For the text-containing cell, return its midpoint in (X, Y) coordinate format. 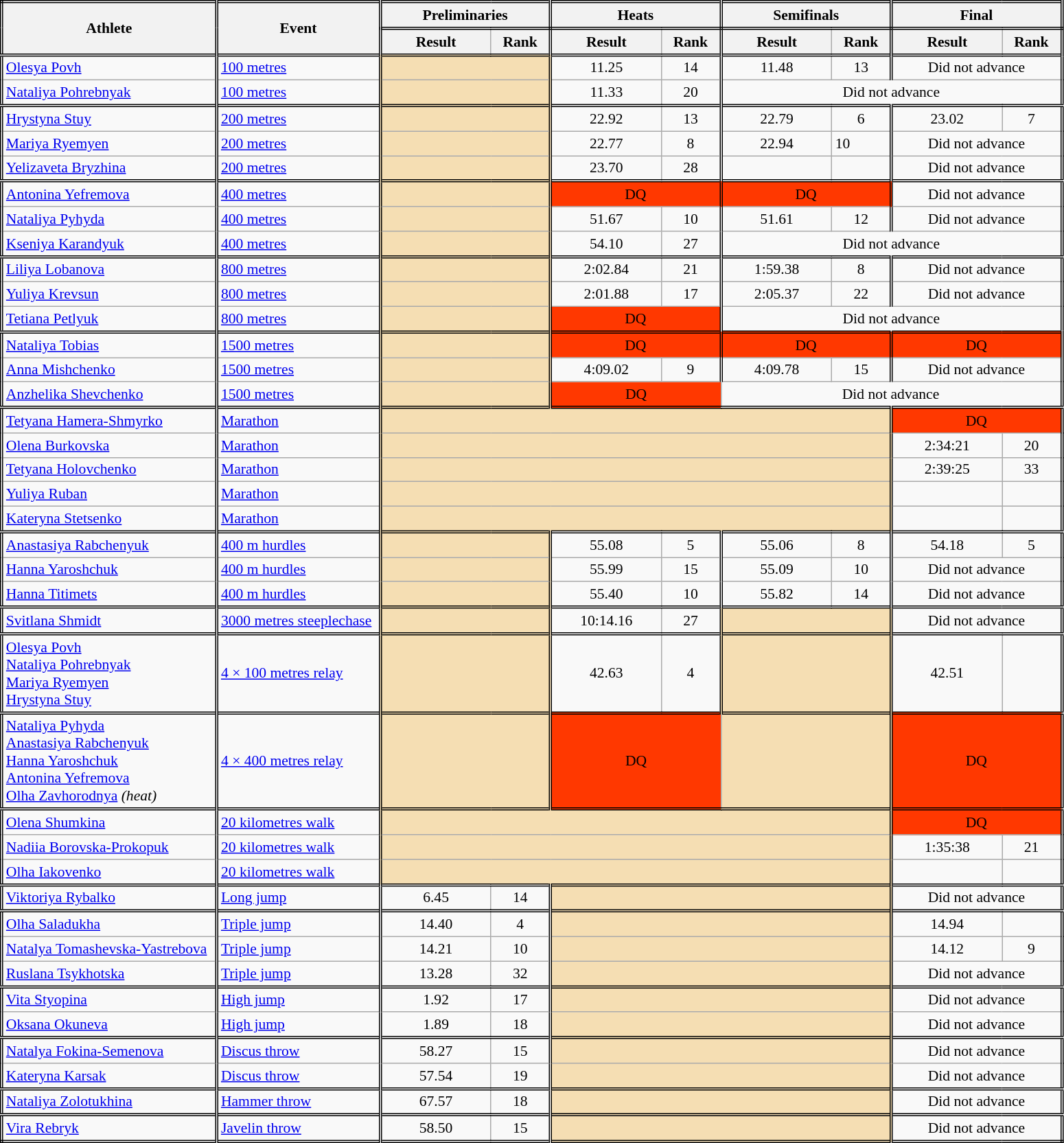
Svitlana Shmidt (108, 621)
55.99 (606, 570)
Olesya PovhNataliya PohrebnyakMariya RyemyenHrystyna Stuy (108, 673)
2:02.84 (606, 269)
Olha Saladukha (108, 924)
67.57 (436, 1102)
Nataliya Tobias (108, 345)
Antonina Yefremova (108, 194)
6 (862, 118)
54.18 (947, 545)
11.33 (606, 93)
Mariya Ryemyen (108, 143)
Tetyana Hamera-Shmyrko (108, 420)
Long jump (298, 898)
Hrystyna Stuy (108, 118)
Tetiana Petlyuk (108, 320)
22.94 (776, 143)
28 (691, 169)
Olena Burkovska (108, 446)
4 × 100 metres relay (298, 673)
Semifinals (806, 15)
Nataliya Pohrebnyak (108, 93)
Anna Mishchenko (108, 370)
2:34:21 (947, 446)
14.21 (436, 949)
1.89 (436, 1026)
33 (1032, 470)
Kateryna Karsak (108, 1076)
4:09.02 (606, 370)
13.28 (436, 973)
51.61 (776, 219)
Natalya Tomashevska-Yastrebova (108, 949)
1:35:38 (947, 847)
2:39:25 (947, 470)
32 (520, 973)
3000 metres steeplechase (298, 621)
Preliminaries (465, 15)
6.45 (436, 898)
Hammer throw (298, 1102)
10:14.16 (606, 621)
22 (862, 295)
23.70 (606, 169)
Kateryna Stetsenko (108, 519)
51.67 (606, 219)
Kseniya Karandyuk (108, 244)
23.02 (947, 118)
57.54 (436, 1076)
Event (298, 29)
11.25 (606, 67)
Nataliya Pyhyda (108, 219)
Vita Styopina (108, 1000)
Yelizaveta Bryzhina (108, 169)
Anzhelika Shevchenko (108, 395)
Olha Iakovenko (108, 872)
Olesya Povh (108, 67)
Ruslana Tsykhotska (108, 973)
2:01.88 (606, 295)
Yuliya Ruban (108, 494)
Hanna Yaroshchuk (108, 570)
Natalya Fokina-Semenova (108, 1050)
12 (862, 219)
54.10 (606, 244)
55.40 (606, 594)
42.51 (947, 673)
7 (1032, 118)
55.08 (606, 545)
22.77 (606, 143)
Heats (636, 15)
Oksana Okuneva (108, 1026)
Athlete (108, 29)
Yuliya Krevsun (108, 295)
Vira Rebryk (108, 1129)
22.92 (606, 118)
55.09 (776, 570)
58.50 (436, 1129)
Olena Shumkina (108, 822)
2:05.37 (776, 295)
4:09.78 (776, 370)
11.48 (776, 67)
Viktoriya Rybalko (108, 898)
55.82 (776, 594)
Nataliya Zolotukhina (108, 1102)
58.27 (436, 1050)
Nadiia Borovska-Prokopuk (108, 847)
1.92 (436, 1000)
14.40 (436, 924)
Javelin throw (298, 1129)
Anastasiya Rabchenyuk (108, 545)
Final (976, 15)
14.94 (947, 924)
42.63 (606, 673)
Liliya Lobanova (108, 269)
14.12 (947, 949)
4 × 400 metres relay (298, 761)
19 (520, 1076)
55.06 (776, 545)
Tetyana Holovchenko (108, 470)
Nataliya PyhydaAnastasiya RabchenyukHanna YaroshchukAntonina YefremovaOlha Zavhorodnya (heat) (108, 761)
22.79 (776, 118)
Hanna Titimets (108, 594)
1:59.38 (776, 269)
